Search for the cell housing the specified text and yield its [X, Y] center coordinate. 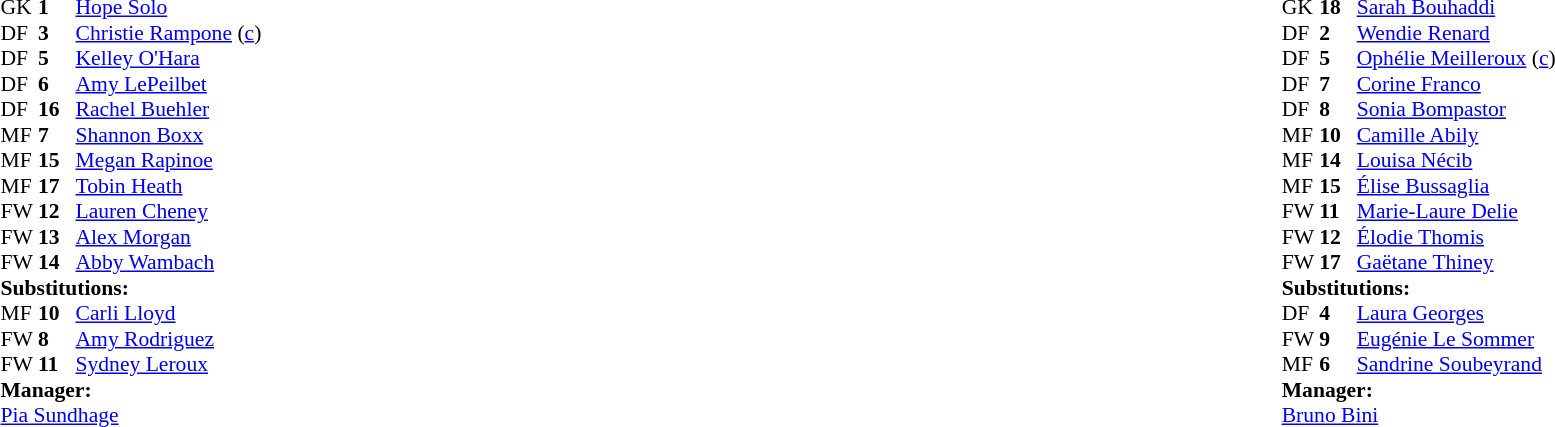
3 [57, 33]
Amy LePeilbet [169, 84]
Kelley O'Hara [169, 59]
4 [1338, 313]
9 [1338, 339]
Shannon Boxx [169, 135]
Manager: [130, 390]
Abby Wambach [169, 263]
Tobin Heath [169, 186]
Rachel Buehler [169, 109]
Substitutions: [130, 288]
Carli Lloyd [169, 313]
Megan Rapinoe [169, 161]
Sydney Leroux [169, 365]
16 [57, 109]
Lauren Cheney [169, 211]
13 [57, 237]
Alex Morgan [169, 237]
Amy Rodriguez [169, 339]
Christie Rampone (c) [169, 33]
2 [1338, 33]
